From the cell containing the given text, extract its center point as (x, y) coordinate. 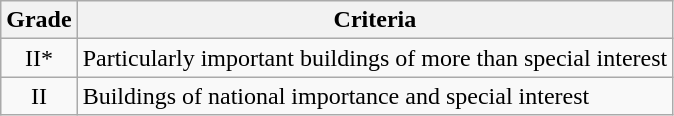
Criteria (375, 20)
Grade (39, 20)
Buildings of national importance and special interest (375, 96)
II* (39, 58)
II (39, 96)
Particularly important buildings of more than special interest (375, 58)
